Find where the given text appears and provide that cell's center as [X, Y] coordinate. 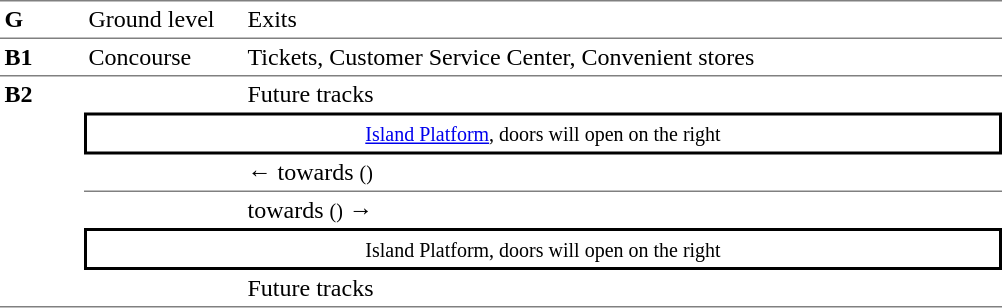
B1 [42, 58]
← towards () [622, 173]
Tickets, Customer Service Center, Convenient stores [622, 58]
B2 [42, 192]
Concourse [164, 58]
Ground level [164, 20]
towards () → [622, 210]
Exits [622, 20]
G [42, 20]
